Extract the (X, Y) coordinate from the center of the cell holding the provided text.  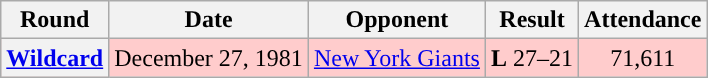
Wildcard (55, 58)
L 27–21 (532, 58)
Opponent (396, 20)
Attendance (643, 20)
December 27, 1981 (209, 58)
71,611 (643, 58)
New York Giants (396, 58)
Result (532, 20)
Round (55, 20)
Date (209, 20)
